Pinpoint the cell where the given text exists, returning its [X, Y] midpoint coordinate. 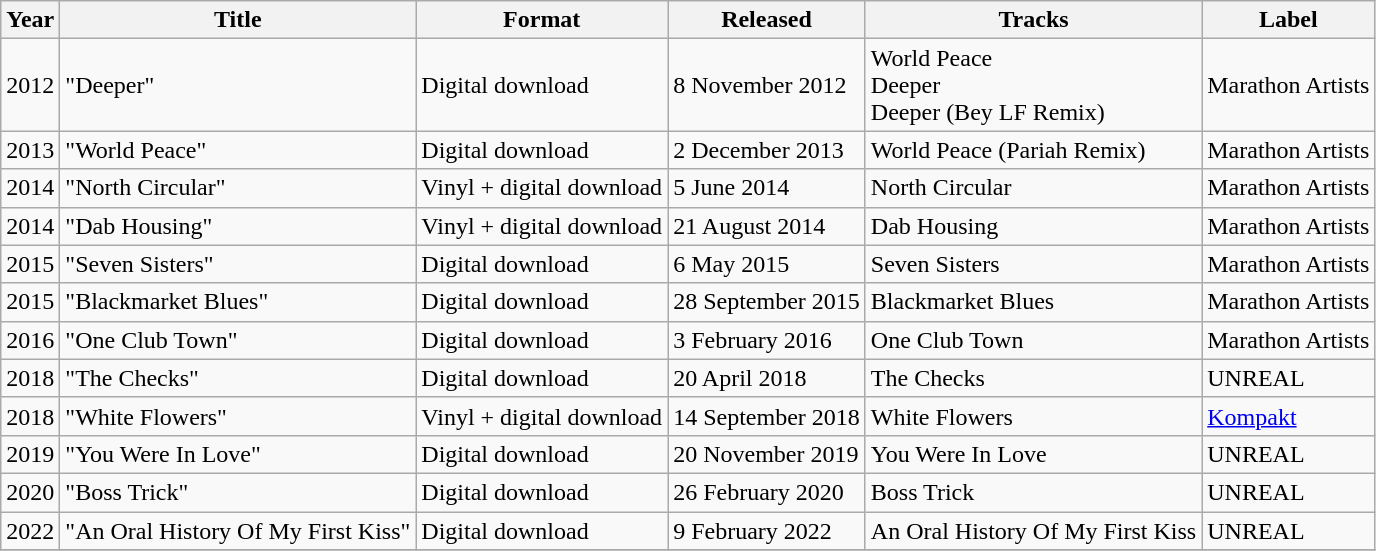
World Peace (Pariah Remix) [1033, 150]
Label [1288, 20]
The Checks [1033, 378]
"Boss Trick" [238, 492]
"One Club Town" [238, 340]
6 May 2015 [767, 264]
One Club Town [1033, 340]
9 February 2022 [767, 531]
20 November 2019 [767, 454]
21 August 2014 [767, 226]
28 September 2015 [767, 302]
Blackmarket Blues [1033, 302]
"Blackmarket Blues" [238, 302]
"Deeper" [238, 85]
White Flowers [1033, 416]
World PeaceDeeperDeeper (Bey LF Remix) [1033, 85]
2022 [30, 531]
Tracks [1033, 20]
8 November 2012 [767, 85]
2016 [30, 340]
Seven Sisters [1033, 264]
5 June 2014 [767, 188]
Title [238, 20]
"Seven Sisters" [238, 264]
"An Oral History Of My First Kiss" [238, 531]
2019 [30, 454]
20 April 2018 [767, 378]
"North Circular" [238, 188]
Dab Housing [1033, 226]
Year [30, 20]
"You Were In Love" [238, 454]
Boss Trick [1033, 492]
Format [542, 20]
Kompakt [1288, 416]
2020 [30, 492]
2012 [30, 85]
2 December 2013 [767, 150]
26 February 2020 [767, 492]
An Oral History Of My First Kiss [1033, 531]
You Were In Love [1033, 454]
"White Flowers" [238, 416]
"World Peace" [238, 150]
"The Checks" [238, 378]
North Circular [1033, 188]
14 September 2018 [767, 416]
3 February 2016 [767, 340]
Released [767, 20]
"Dab Housing" [238, 226]
2013 [30, 150]
